Return (X, Y) of the center of cell containing provided text 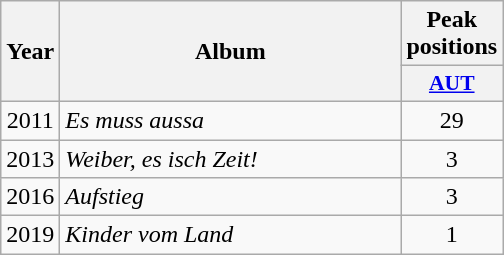
2013 (30, 159)
Aufstieg (230, 197)
AUT (452, 84)
Album (230, 52)
Weiber, es isch Zeit! (230, 159)
Kinder vom Land (230, 235)
29 (452, 120)
1 (452, 235)
Es muss aussa (230, 120)
2019 (30, 235)
2011 (30, 120)
Peak positions (452, 34)
2016 (30, 197)
Year (30, 52)
